Detect which cell encompasses the target text, then output its (X, Y) center coordinate. 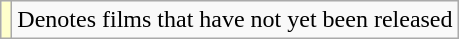
Denotes films that have not yet been released (235, 20)
